Identify which cell holds the provided text, then report its [x, y] central coordinate. 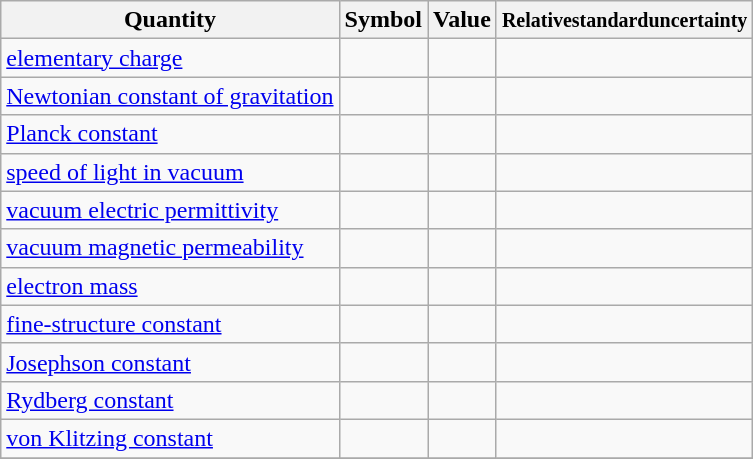
Newtonian constant of gravitation [170, 96]
Value [462, 20]
electron mass [170, 286]
vacuum electric permittivity [170, 210]
speed of light in vacuum [170, 172]
von Klitzing constant [170, 438]
Planck constant [170, 134]
Rydberg constant [170, 400]
vacuum magnetic permeability [170, 248]
Josephson constant [170, 362]
Relativestandarduncertainty [624, 20]
Symbol [383, 20]
Quantity [170, 20]
fine-structure constant [170, 324]
elementary charge [170, 58]
